Provide the (x, y) coordinate of the cell's center where the given text is located.  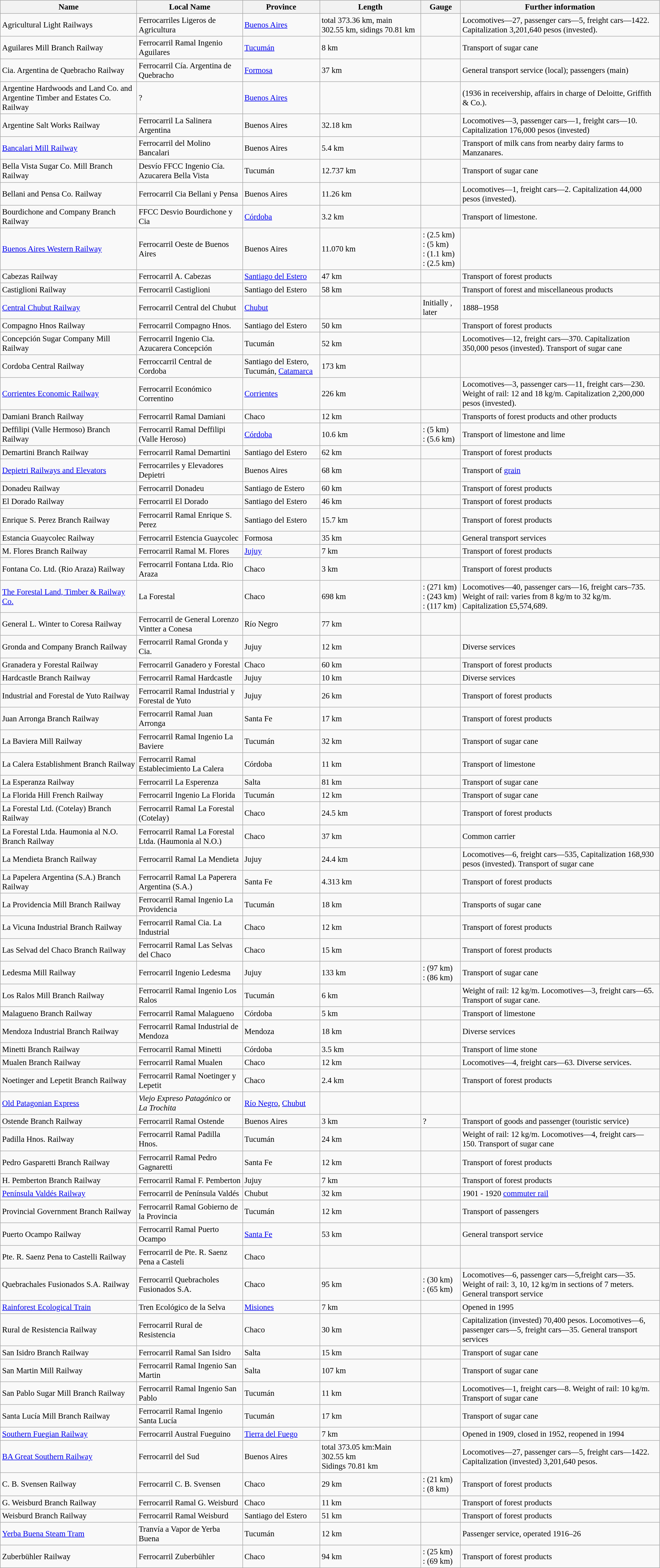
Ferrocarril Compagno Hnos. (189, 325)
: (2.5 km): (5 km): (1.1 km): (2.5 km) (441, 249)
La Mendieta Branch Railway (69, 859)
Ferrocarril Ramal F. Pemberton (189, 1180)
Cordoba Central Railway (69, 366)
Viejo Expreso Patagónico or La Trochita (189, 1103)
Mualen Branch Railway (69, 1063)
47 km (371, 276)
Ferrocarril Ramal Gronda y Cia. (189, 647)
Ferrocarril Ramal Mualen (189, 1063)
Los Ralos Mill Branch Railway (69, 995)
Ostende Branch Railway (69, 1121)
Transport of milk cans from nearby dairy farms to Manzanares. (560, 148)
58 km (371, 290)
Río Negro, Chubut (281, 1103)
3.5 km (371, 1050)
Ferrocarril El Dorado (189, 502)
Ferrocarril del Sud (189, 1457)
Ferrocarril Ramal La Mendieta (189, 859)
Bourdichone and Company Branch Railway (69, 216)
5.4 km (371, 148)
Ferrocarril Ramal Weisburd (189, 1516)
Ferrocarril Ramal La Paperera Argentina (S.A.) (189, 882)
San Isidro Branch Railway (69, 1353)
La Forestal Ltda. Haumonia al N.O. Branch Railway (69, 836)
Ferrocarril Ramal Malagueno (189, 1013)
Hardcastle Branch Railway (69, 678)
Ferrocarril C. B. Svensen (189, 1484)
1901 - 1920 commuter rail (560, 1193)
Ferrocarril Cía. Argentina de Quebracho (189, 70)
Ferrocarril Quebracholes Fusionados S.A. (189, 1284)
Ferrocarril Ramal Ingenio Aguilares (189, 48)
Minetti Branch Railway (69, 1050)
Industrial and Forestal de Yuto Railway (69, 696)
Yerba Buena Steam Tram (69, 1533)
Ferrocarril Ramal Minetti (189, 1050)
Mendoza Industrial Branch Railway (69, 1031)
12.737 km (371, 171)
total 373.36 km, main 302.55 km, sidings 70.81 km (371, 25)
Gauge (441, 7)
Argentine Salt Works Railway (69, 125)
Ferrocarril Rural de Resistencia (189, 1330)
107 km (371, 1371)
: (21 km): (8 km) (441, 1484)
: (97 km): (86 km) (441, 973)
Ferrocarril A. Cabezas (189, 276)
San Pablo Sugar Mill Branch Railway (69, 1393)
Puerto Ocampo Railway (69, 1234)
Bella Vista Sugar Co. Mill Branch Railway (69, 171)
Ferrocarril Ingenio Ledesma (189, 973)
Mendoza (281, 1031)
Weisburd Branch Railway (69, 1516)
Ferrocarril Ramal Puerto Ocampo (189, 1234)
Transport of forest and miscellaneous products (560, 290)
Ferrocarril de Pte. R. Saenz Pena a Casteli (189, 1257)
Ferrocarril Ramal Cia. La Industrial (189, 927)
: (271 km): (243 km): (117 km) (441, 597)
La Florida Hill French Railway (69, 796)
Malagueno Branch Railway (69, 1013)
52 km (371, 344)
Weight of rail: 12 kg/m. Locomotives—3, freight cars—65. Transport of sugar cane. (560, 995)
Central Chubut Railway (69, 308)
Corrientes Economic Railway (69, 394)
Ferrocarril Ramal Establecimiento La Calera (189, 764)
Ferrocarril Ramal Juan Arronga (189, 718)
Península Valdés Railway (69, 1193)
La Esperanza Railway (69, 782)
1888–1958 (560, 308)
Demartini Branch Railway (69, 453)
: (5 km): (5.6 km) (441, 435)
2.4 km (371, 1081)
G. Weisburd Branch Railway (69, 1502)
Ferrocarril Ramal Industrial de Mendoza (189, 1031)
La Calera Establishment Branch Railway (69, 764)
Locomotives—27, passenger cars—5, freight cars—1422. Capitalization (invested) 3,201,640 pesos. (560, 1457)
Ferrocarril Ramal M. Flores (189, 551)
68 km (371, 471)
Ferrocarril Donadeu (189, 489)
(1936 in receivership, affairs in charge of Deloitte, Griffith & Co.). (560, 98)
Zuberbühler Railway (69, 1556)
10.6 km (371, 435)
Noetinger and Lepetit Branch Railway (69, 1081)
Ferrocarril Austral Fueguino (189, 1434)
Padilla Hnos. Railway (69, 1140)
Tierra del Fuego (281, 1434)
Ferrocarril del Molino Bancalari (189, 148)
Rural de Resistencia Railway (69, 1330)
Ferrocarril Ramal Gobierno de la Provincia (189, 1212)
Locomotives—4, freight cars—63. Diverse services. (560, 1063)
Ferrocarril Económico Correntino (189, 394)
Provincial Government Branch Railway (69, 1212)
: (25 km): (69 km) (441, 1556)
Bellani and Pensa Co. Railway (69, 194)
Ferrocarril Oeste de Buenos Aires (189, 249)
total 373.05 km:Main 302.55 kmSidings 70.81 km (371, 1457)
4.313 km (371, 882)
5 km (371, 1013)
77 km (371, 624)
Initially , later (441, 308)
Santiago de Estero (281, 489)
10 km (371, 678)
30 km (371, 1330)
Ferrocarril Ramal Industrial y Forestal de Yuto (189, 696)
Locomotives—1, freight cars—8. Weight of rail: 10 kg/m. Transport of sugar cane (560, 1393)
Ferrocarriles Ligeros de Agricultura (189, 25)
50 km (371, 325)
226 km (371, 394)
Ferrocarril Ramal Deffilipi (Valle Heroso) (189, 435)
Local Name (189, 7)
Ferrocarril Ramal Las Selvas del Chaco (189, 950)
Ferrocarril Central del Chubut (189, 308)
94 km (371, 1556)
29 km (371, 1484)
Ferrocarril Ramal G. Weisburd (189, 1502)
H. Pemberton Branch Railway (69, 1180)
698 km (371, 597)
Ferrocarril Ingenio Cia. Azucarera Concepción (189, 344)
Ferrocarril Ramal Damiani (189, 417)
La Providencia Mill Branch Railway (69, 904)
24.4 km (371, 859)
Further information (560, 7)
Castiglioni Railway (69, 290)
3.2 km (371, 216)
Transport of limestone. (560, 216)
Ferrocarril Ramal Ingenio La Providencia (189, 904)
Old Patagonian Express (69, 1103)
M. Flores Branch Railway (69, 551)
11.070 km (371, 249)
Ferrocarril Ramal Hardcastle (189, 678)
Granadera y Forestal Railway (69, 665)
Quebrachales Fusionados S.A. Railway (69, 1284)
BA Great Southern Railway (69, 1457)
53 km (371, 1234)
Buenos Aires Western Railway (69, 249)
Rainforest Ecological Train (69, 1307)
Cia. Argentina de Quebracho Railway (69, 70)
Damiani Branch Railway (69, 417)
Ferrocarril de Península Valdés (189, 1193)
Ferrocarril Ramal San Isidro (189, 1353)
Ferrocarril de General Lorenzo Vintter a Conesa (189, 624)
Southern Fuegian Railway (69, 1434)
Donadeu Railway (69, 489)
Transport of lime stone (560, 1050)
Ferrocarril Ramal Noetinger y Lepetit (189, 1081)
Weight of rail: 12 kg/m. Locomotives—4, freight cars—150. Transport of sugar cane (560, 1140)
6 km (371, 995)
General L. Winter to Coresa Railway (69, 624)
Juan Arronga Branch Railway (69, 718)
La Vicuna Industrial Branch Railway (69, 927)
Argentine Hardwoods and Land Co. and Argentine Timber and Estates Co. Railway (69, 98)
Ferrocarril Ganadero y Forestal (189, 665)
Ferrocarril Ingenio La Florida (189, 796)
Fontana Co. Ltd. (Rio Araza) Railway (69, 569)
El Dorado Railway (69, 502)
La Baviera Mill Railway (69, 742)
Length (371, 7)
Ferrocarril Ramal Ingenio La Baviere (189, 742)
FFCC Desvio Bourdichone y Cia (189, 216)
173 km (371, 366)
La Forestal (189, 597)
26 km (371, 696)
Compagno Hnos Railway (69, 325)
Opened in 1909, closed in 1952, reopened in 1994 (560, 1434)
Ferrocarril Ramal La Forestal (Cotelay) (189, 814)
133 km (371, 973)
8 km (371, 48)
Concepción Sugar Company Mill Railway (69, 344)
Ferrocarril Ramal Demartini (189, 453)
Desvío FFCC Ingenio Cía. Azucarera Bella Vista (189, 171)
Province (281, 7)
Ferrocarril Ramal Pedro Gagnaretti (189, 1162)
24 km (371, 1140)
Locomotives—3, passenger cars—11, freight cars—230. Weight of rail: 12 and 18 kg/m. Capitalization 2,200,000 pesos (invested). (560, 394)
51 km (371, 1516)
Ferrocarril Fontana Ltda. Rio Araza (189, 569)
Tranvía a Vapor de Yerba Buena (189, 1533)
Transport of passengers (560, 1212)
Pte. R. Saenz Pena to Castelli Railway (69, 1257)
Ferrocarril Ramal Padilla Hnos. (189, 1140)
Cabezas Railway (69, 276)
Ferrocarril Estencia Guaycolec (189, 538)
46 km (371, 502)
Transport of grain (560, 471)
Gronda and Company Branch Railway (69, 647)
15.7 km (371, 520)
Ferrocarril La Esperenza (189, 782)
Ferrocarril Ramal Ingenio San Pablo (189, 1393)
81 km (371, 782)
General transport service (560, 1234)
Ferrocarril Castiglioni (189, 290)
Misiones (281, 1307)
Locomotives—1, freight cars—2. Capitalization 44,000 pesos (invested). (560, 194)
24.5 km (371, 814)
32.18 km (371, 125)
Ledesma Mill Railway (69, 973)
C. B. Svensen Railway (69, 1484)
Pedro Gasparetti Branch Railway (69, 1162)
Locomotives—3, passenger cars—1, freight cars—10. Capitalization 176,000 pesos (invested) (560, 125)
11.26 km (371, 194)
Ferrocarril Cia Bellani y Pensa (189, 194)
Ferrocarril La Salinera Argentina (189, 125)
Transports of forest products and other products (560, 417)
Transport of goods and passenger (touristic service) (560, 1121)
San Martin Mill Railway (69, 1371)
Las Selvad del Chaco Branch Railway (69, 950)
Ferrocarril Ramal Ingenio San Martin (189, 1371)
62 km (371, 453)
Locomotives—40, passenger cars—16, freight cars–735. Weight of rail: varies from 8 kg/m to 32 kg/m. Capitalization £5,574,689. (560, 597)
Ferrocarril Ramal La Forestal Ltda. (Haumonia al N.O.) (189, 836)
The Forestal Land, Timber & Railway Co. (69, 597)
General transport service (local); passengers (main) (560, 70)
Enrique S. Perez Branch Railway (69, 520)
35 km (371, 538)
Bancalari Mill Railway (69, 148)
Capitalization (invested) 70,400 pesos. Locomotives—6, passenger cars—5, freight cars—35. General transport services (560, 1330)
Río Negro (281, 624)
Locomotives—6, freight cars—535, Capitalization 168,930 pesos (invested). Transport of sugar cane (560, 859)
Santiago del Estero, Tucumán, Catamarca (281, 366)
Depietri Railways and Elevators (69, 471)
Tren Ecológico de la Selva (189, 1307)
95 km (371, 1284)
Locomotives—27, passenger cars—5, freight cars—1422. Capitalization 3,201,640 pesos (invested). (560, 25)
Santa Lucía Mill Branch Railway (69, 1416)
Ferrocarril Ramal Enrique S. Perez (189, 520)
Deffilipi (Valle Hermoso) Branch Railway (69, 435)
Ferroccarril Central de Cordoba (189, 366)
Ferrocarril Ramal Ostende (189, 1121)
Ferrocarriles y Elevadores Depietri (189, 471)
: (30 km): (65 km) (441, 1284)
General transport services (560, 538)
Opened in 1995 (560, 1307)
Passenger service, operated 1916–26 (560, 1533)
Corrientes (281, 394)
Ferrocarril Ramal Ingenio Santa Lucía (189, 1416)
Locomotives—12, freight cars—370. Capitalization 350,000 pesos (invested). Transport of sugar cane (560, 344)
Transport of limestone and lime (560, 435)
Ferrocarril Ramal Ingenio Los Ralos (189, 995)
Aguilares Mill Branch Railway (69, 48)
Transports of sugar cane (560, 904)
Ferrocarril Zuberbühler (189, 1556)
Agricultural Light Railways (69, 25)
Common carrier (560, 836)
La Papelera Argentina (S.A.) Branch Railway (69, 882)
Estancia Guaycolec Railway (69, 538)
La Forestal Ltd. (Cotelay) Branch Railway (69, 814)
Name (69, 7)
Locomotives—6, passenger cars—5,freight cars—35. Weight of rail: 3, 10, 12 kg/m in sections of 7 meters. General transport service (560, 1284)
